Identify which cell holds the provided text, then report its [X, Y] central coordinate. 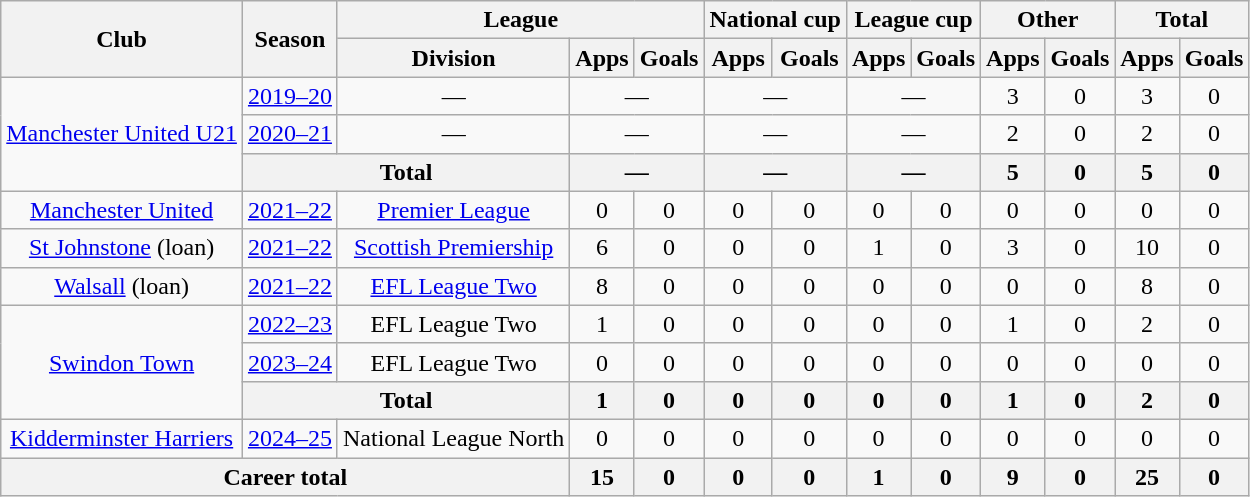
2024–25 [290, 438]
2022–23 [290, 324]
National cup [775, 20]
Scottish Premiership [453, 248]
Premier League [453, 210]
6 [602, 248]
Season [290, 39]
9 [1013, 477]
Walsall (loan) [122, 286]
League [520, 20]
Manchester United [122, 210]
Club [122, 39]
Career total [286, 477]
2019–20 [290, 96]
2023–24 [290, 362]
Other [1048, 20]
2020–21 [290, 134]
Division [453, 58]
Manchester United U21 [122, 134]
League cup [913, 20]
25 [1147, 477]
10 [1147, 248]
15 [602, 477]
National League North [453, 438]
Swindon Town [122, 362]
Kidderminster Harriers [122, 438]
St Johnstone (loan) [122, 248]
